Identify which cell holds the provided text, then report its (x, y) central coordinate. 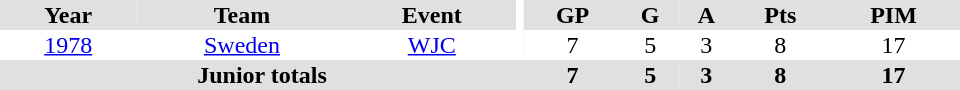
WJC (432, 45)
GP (572, 15)
Event (432, 15)
Team (242, 15)
Pts (781, 15)
G (650, 15)
PIM (894, 15)
A (706, 15)
1978 (68, 45)
Sweden (242, 45)
Junior totals (262, 75)
Year (68, 15)
